From the cell containing the given text, extract its center point as [x, y] coordinate. 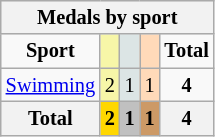
Sport [50, 51]
Swimming [50, 85]
Medals by sport [108, 17]
